Determine the (X, Y) coordinate at the center of the cell enclosing the given text.  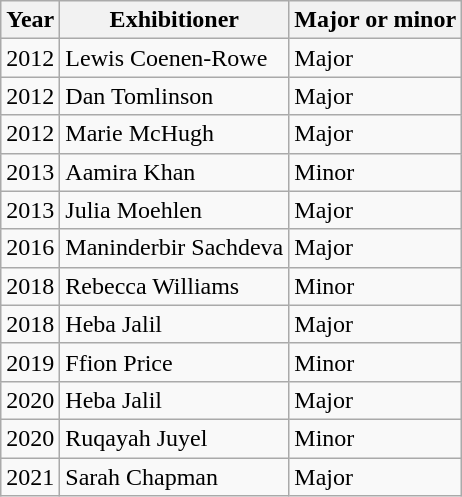
2019 (30, 362)
2021 (30, 477)
Maninderbir Sachdeva (174, 248)
Lewis Coenen-Rowe (174, 58)
Major or minor (376, 20)
Marie McHugh (174, 134)
Exhibitioner (174, 20)
Ruqayah Juyel (174, 438)
Rebecca Williams (174, 286)
Aamira Khan (174, 172)
Julia Moehlen (174, 210)
Year (30, 20)
2016 (30, 248)
Ffion Price (174, 362)
Sarah Chapman (174, 477)
Dan Tomlinson (174, 96)
